Output the (x, y) coordinate of the center of the cell containing the given text.  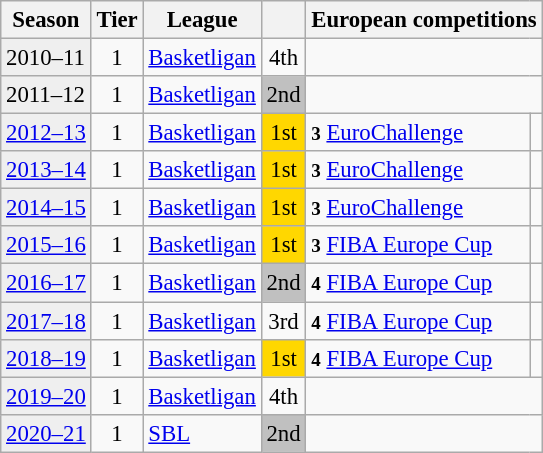
3rd (284, 321)
2016–17 (46, 283)
2020–21 (46, 433)
League (202, 20)
Season (46, 20)
SBL (202, 433)
2018–19 (46, 358)
2015–16 (46, 245)
2012–13 (46, 133)
European competitions (424, 20)
2011–12 (46, 95)
2014–15 (46, 208)
2019–20 (46, 396)
2017–18 (46, 321)
2010–11 (46, 58)
2013–14 (46, 170)
3 FIBA Europe Cup (418, 245)
Tier (117, 20)
